Pinpoint the cell where the given text exists, returning its [x, y] midpoint coordinate. 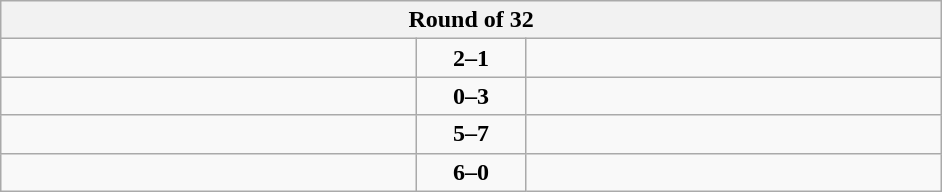
Round of 32 [472, 20]
6–0 [472, 172]
5–7 [472, 134]
0–3 [472, 96]
2–1 [472, 58]
